Output the [X, Y] coordinate of the center of the cell containing the given text.  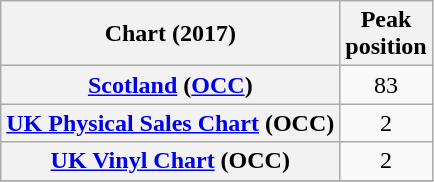
Chart (2017) [170, 34]
Scotland (OCC) [170, 85]
Peakposition [386, 34]
UK Physical Sales Chart (OCC) [170, 123]
UK Vinyl Chart (OCC) [170, 161]
83 [386, 85]
